From the cell containing the given text, extract its center point as (x, y) coordinate. 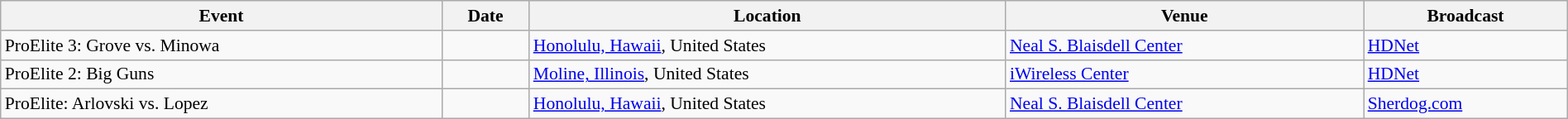
Location (767, 16)
ProElite 2: Big Guns (222, 74)
Sherdog.com (1465, 104)
Broadcast (1465, 16)
ProElite 3: Grove vs. Minowa (222, 45)
Date (485, 16)
iWireless Center (1184, 74)
Venue (1184, 16)
Event (222, 16)
ProElite: Arlovski vs. Lopez (222, 104)
Moline, Illinois, United States (767, 74)
